Search for the cell housing the specified text and yield its (X, Y) center coordinate. 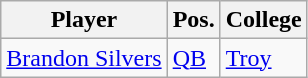
Player (84, 20)
Troy (264, 58)
College (264, 20)
QB (194, 58)
Pos. (194, 20)
Brandon Silvers (84, 58)
